Scan for the cell matching the given text and deliver its [X, Y] coordinate at center. 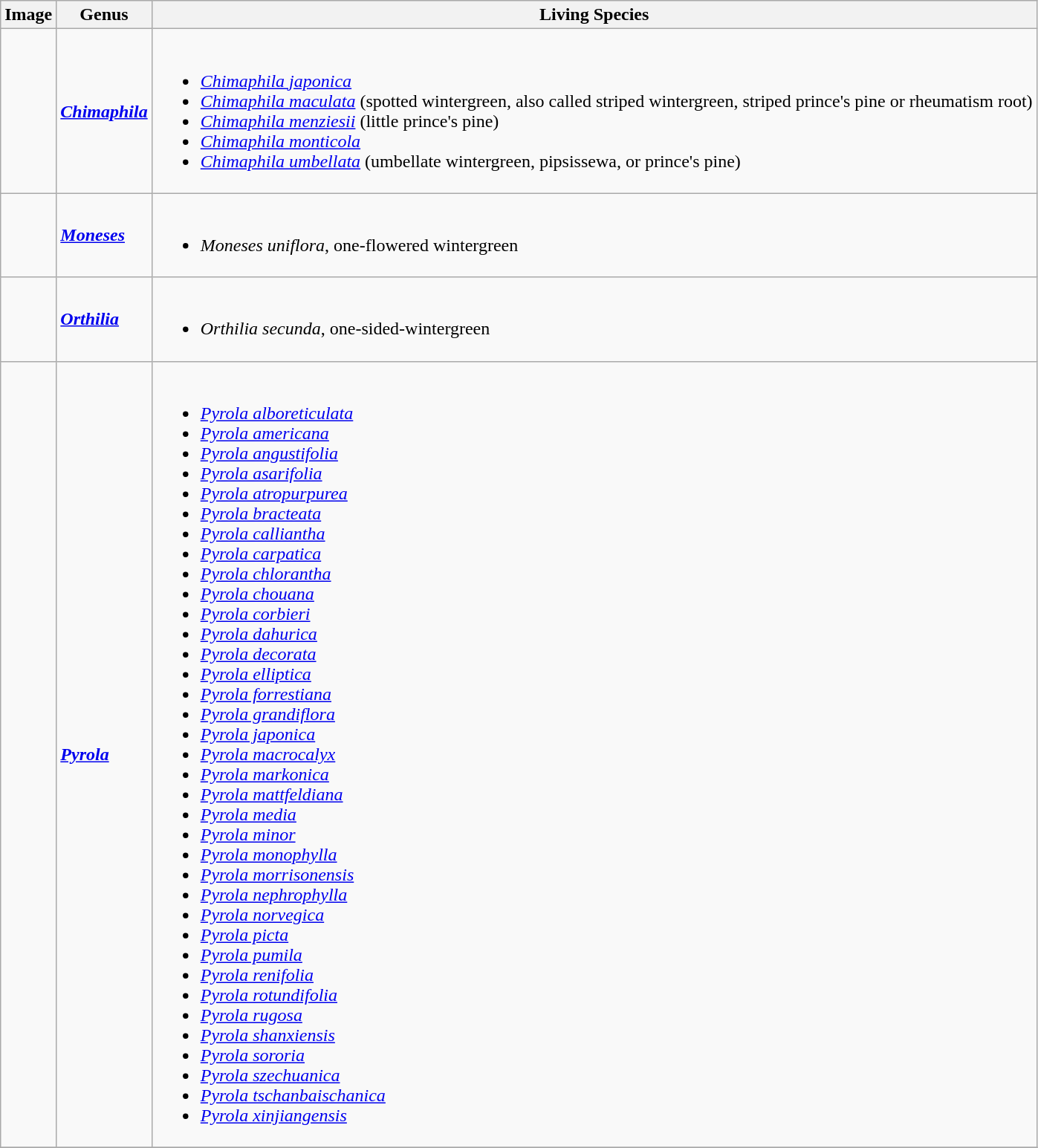
Orthilia secunda, one-sided-wintergreen [594, 320]
Genus [104, 15]
Orthilia [104, 320]
Moneses [104, 235]
Pyrola [104, 754]
Living Species [594, 15]
Moneses uniflora, one-flowered wintergreen [594, 235]
Image [28, 15]
Chimaphila [104, 111]
